Find where the given text appears and provide that cell's center as [X, Y] coordinate. 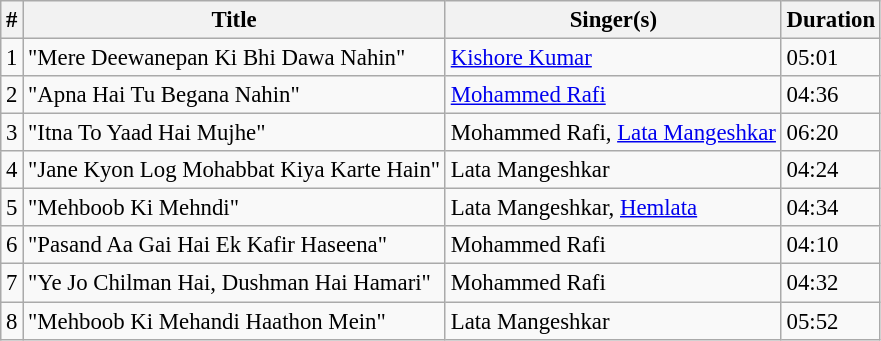
"Jane Kyon Log Mohabbat Kiya Karte Hain" [234, 170]
6 [12, 245]
7 [12, 283]
1 [12, 58]
3 [12, 133]
2 [12, 95]
Kishore Kumar [613, 58]
"Pasand Aa Gai Hai Ek Kafir Haseena" [234, 245]
Lata Mangeshkar, Hemlata [613, 208]
"Apna Hai Tu Begana Nahin" [234, 95]
"Mehboob Ki Mehandi Haathon Mein" [234, 321]
Singer(s) [613, 20]
"Ye Jo Chilman Hai, Dushman Hai Hamari" [234, 283]
Mohammed Rafi, Lata Mangeshkar [613, 133]
05:01 [830, 58]
06:20 [830, 133]
04:10 [830, 245]
"Mehboob Ki Mehndi" [234, 208]
5 [12, 208]
Title [234, 20]
4 [12, 170]
05:52 [830, 321]
04:24 [830, 170]
04:36 [830, 95]
"Itna To Yaad Hai Mujhe" [234, 133]
Duration [830, 20]
8 [12, 321]
"Mere Deewanepan Ki Bhi Dawa Nahin" [234, 58]
# [12, 20]
04:32 [830, 283]
04:34 [830, 208]
